Find where the given text appears and provide that cell's center as [x, y] coordinate. 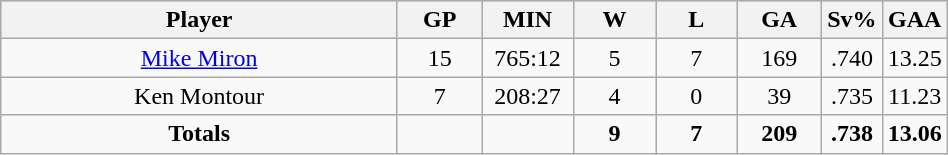
GP [439, 20]
5 [614, 58]
GAA [914, 20]
Ken Montour [200, 96]
11.23 [914, 96]
Totals [200, 134]
W [614, 20]
L [696, 20]
.738 [852, 134]
13.06 [914, 134]
765:12 [528, 58]
9 [614, 134]
208:27 [528, 96]
GA [780, 20]
Player [200, 20]
209 [780, 134]
MIN [528, 20]
39 [780, 96]
4 [614, 96]
13.25 [914, 58]
Mike Miron [200, 58]
15 [439, 58]
169 [780, 58]
.740 [852, 58]
Sv% [852, 20]
.735 [852, 96]
0 [696, 96]
